From the cell containing the given text, extract its center point as [x, y] coordinate. 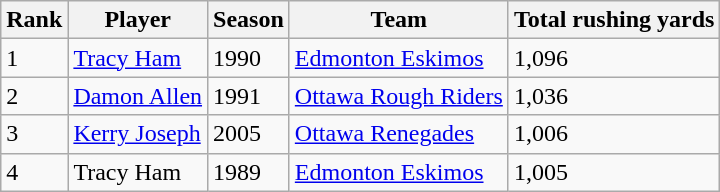
1 [34, 58]
2 [34, 96]
1990 [249, 58]
2005 [249, 134]
Rank [34, 20]
Ottawa Rough Riders [398, 96]
1,005 [614, 172]
1989 [249, 172]
1,006 [614, 134]
Total rushing yards [614, 20]
1991 [249, 96]
Kerry Joseph [138, 134]
Team [398, 20]
3 [34, 134]
Damon Allen [138, 96]
1,036 [614, 96]
Season [249, 20]
4 [34, 172]
1,096 [614, 58]
Ottawa Renegades [398, 134]
Player [138, 20]
